Pinpoint the cell where the given text exists, returning its [x, y] midpoint coordinate. 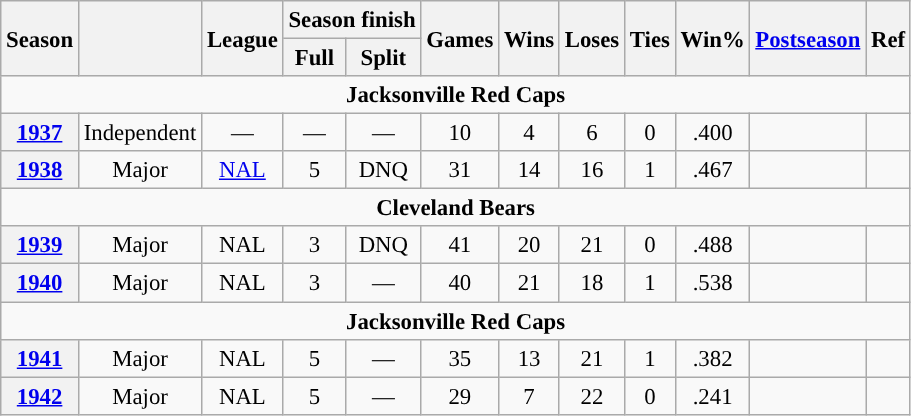
18 [592, 283]
40 [460, 283]
22 [592, 396]
.467 [712, 170]
Ties [650, 38]
.382 [712, 358]
14 [530, 170]
35 [460, 358]
Full [314, 58]
1940 [40, 283]
.241 [712, 396]
16 [592, 170]
7 [530, 396]
Ref [888, 38]
1941 [40, 358]
13 [530, 358]
Season [40, 38]
20 [530, 245]
4 [530, 133]
Cleveland Bears [456, 208]
Season finish [352, 20]
1937 [40, 133]
Wins [530, 38]
Independent [140, 133]
.538 [712, 283]
1939 [40, 245]
10 [460, 133]
41 [460, 245]
6 [592, 133]
.400 [712, 133]
Win% [712, 38]
Games [460, 38]
1938 [40, 170]
Split [384, 58]
.488 [712, 245]
1942 [40, 396]
League [242, 38]
Postseason [808, 38]
29 [460, 396]
Loses [592, 38]
31 [460, 170]
